Return (x, y) of the center of cell containing provided text 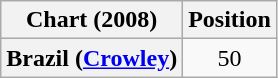
50 (230, 58)
Position (230, 20)
Chart (2008) (92, 20)
Brazil (Crowley) (92, 58)
